For the text-containing cell, return its midpoint in (x, y) coordinate format. 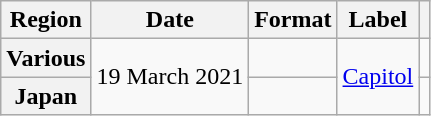
Capitol (378, 77)
Label (378, 20)
Region (46, 20)
Date (170, 20)
19 March 2021 (170, 77)
Japan (46, 96)
Various (46, 58)
Format (293, 20)
